For the text-containing cell, return its midpoint in (x, y) coordinate format. 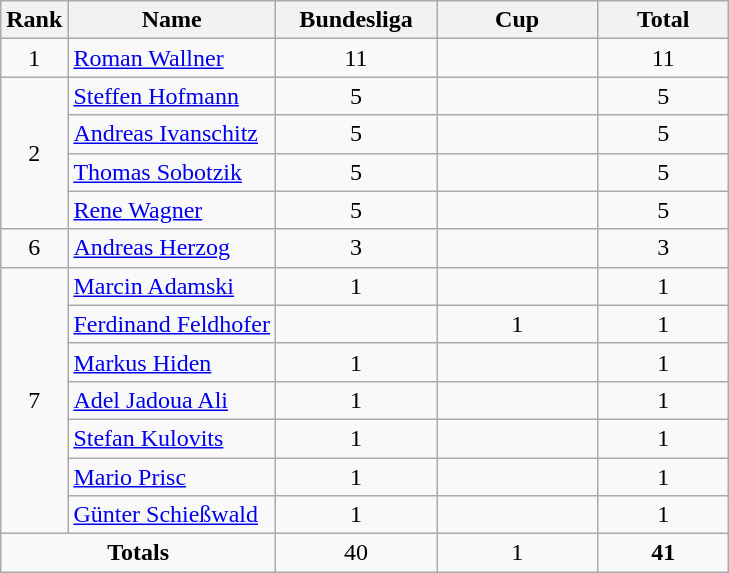
Andreas Herzog (172, 248)
Marcin Adamski (172, 286)
41 (664, 553)
Total (664, 20)
Markus Hiden (172, 362)
Rene Wagner (172, 210)
Günter Schießwald (172, 515)
Bundesliga (356, 20)
Rank (34, 20)
Thomas Sobotzik (172, 172)
7 (34, 400)
Steffen Hofmann (172, 96)
Mario Prisc (172, 477)
Andreas Ivanschitz (172, 134)
Name (172, 20)
6 (34, 248)
Cup (518, 20)
2 (34, 153)
Stefan Kulovits (172, 438)
40 (356, 553)
Roman Wallner (172, 58)
Totals (138, 553)
Ferdinand Feldhofer (172, 324)
Adel Jadoua Ali (172, 400)
